Capture the cell that displays the provided text and extract its (x, y) central coordinate. 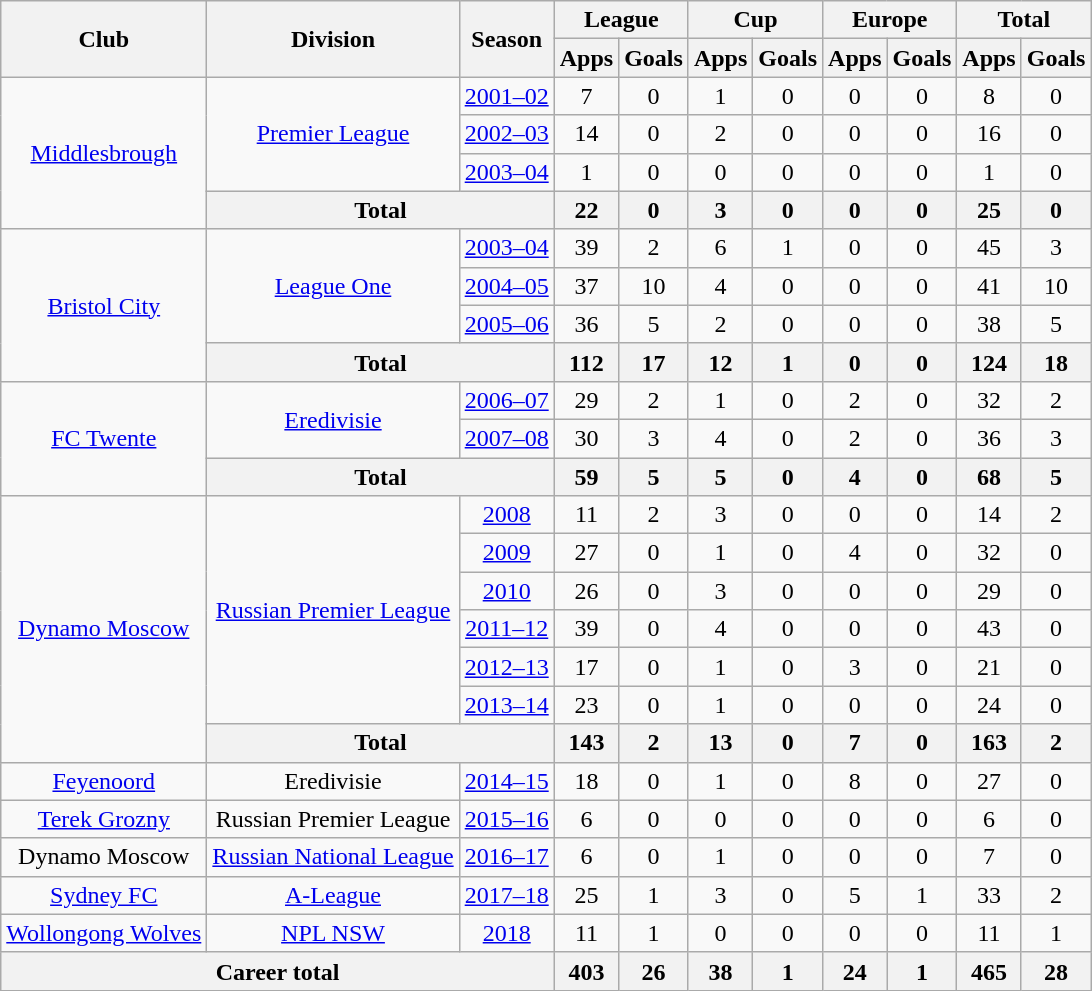
Feyenoord (104, 781)
37 (586, 286)
23 (586, 705)
Premier League (333, 134)
68 (989, 477)
2010 (506, 591)
112 (586, 362)
12 (720, 362)
2009 (506, 553)
16 (989, 134)
59 (586, 477)
45 (989, 248)
33 (989, 895)
Terek Grozny (104, 819)
2002–03 (506, 134)
FC Twente (104, 438)
2013–14 (506, 705)
163 (989, 743)
Middlesbrough (104, 153)
28 (1056, 971)
13 (720, 743)
22 (586, 210)
A-League (333, 895)
Wollongong Wolves (104, 933)
465 (989, 971)
2006–07 (506, 400)
403 (586, 971)
Career total (278, 971)
Bristol City (104, 305)
2004–05 (506, 286)
League (621, 20)
Russian National League (333, 857)
2001–02 (506, 96)
2018 (506, 933)
Division (333, 39)
143 (586, 743)
Sydney FC (104, 895)
21 (989, 667)
2012–13 (506, 667)
NPL NSW (333, 933)
2014–15 (506, 781)
Club (104, 39)
41 (989, 286)
Cup (755, 20)
2016–17 (506, 857)
2017–18 (506, 895)
2011–12 (506, 629)
2008 (506, 515)
2005–06 (506, 324)
2015–16 (506, 819)
Season (506, 39)
2007–08 (506, 438)
43 (989, 629)
League One (333, 286)
30 (586, 438)
Europe (890, 20)
124 (989, 362)
